Output the [X, Y] coordinate of the center of the cell containing the given text.  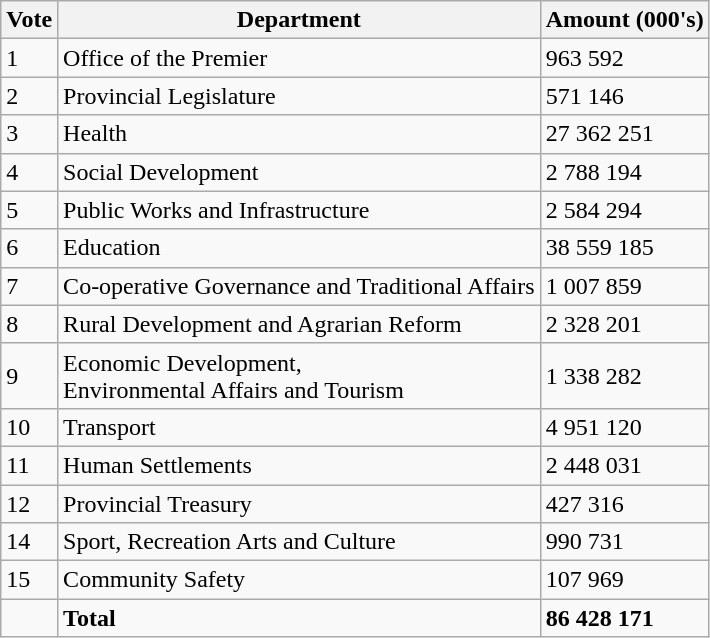
Department [300, 20]
Sport, Recreation Arts and Culture [300, 542]
Health [300, 134]
Provincial Legislature [300, 96]
Vote [30, 20]
Provincial Treasury [300, 503]
7 [30, 286]
Economic Development,Environmental Affairs and Tourism [300, 376]
38 559 185 [624, 248]
Human Settlements [300, 465]
Amount (000's) [624, 20]
3 [30, 134]
Public Works and Infrastructure [300, 210]
2 448 031 [624, 465]
963 592 [624, 58]
1 [30, 58]
14 [30, 542]
9 [30, 376]
Community Safety [300, 580]
11 [30, 465]
15 [30, 580]
5 [30, 210]
27 362 251 [624, 134]
10 [30, 427]
12 [30, 503]
Social Development [300, 172]
107 969 [624, 580]
8 [30, 324]
2 [30, 96]
2 788 194 [624, 172]
990 731 [624, 542]
4 951 120 [624, 427]
6 [30, 248]
Transport [300, 427]
571 146 [624, 96]
4 [30, 172]
1 338 282 [624, 376]
Rural Development and Agrarian Reform [300, 324]
2 328 201 [624, 324]
Total [300, 618]
1 007 859 [624, 286]
86 428 171 [624, 618]
2 584 294 [624, 210]
Education [300, 248]
Co-operative Governance and Traditional Affairs [300, 286]
Office of the Premier [300, 58]
427 316 [624, 503]
